Pinpoint the cell where the given text exists, returning its [x, y] midpoint coordinate. 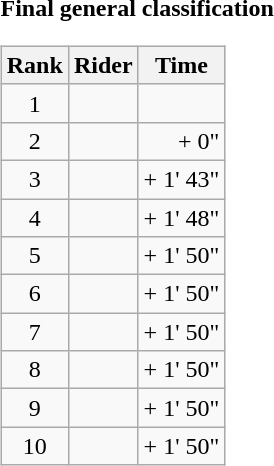
+ 0" [182, 141]
6 [34, 294]
1 [34, 103]
9 [34, 408]
3 [34, 179]
Rider [103, 65]
7 [34, 332]
4 [34, 217]
5 [34, 256]
Rank [34, 65]
Time [182, 65]
+ 1' 43" [182, 179]
+ 1' 48" [182, 217]
8 [34, 370]
2 [34, 141]
10 [34, 446]
